Return [X, Y] of the center of cell containing provided text 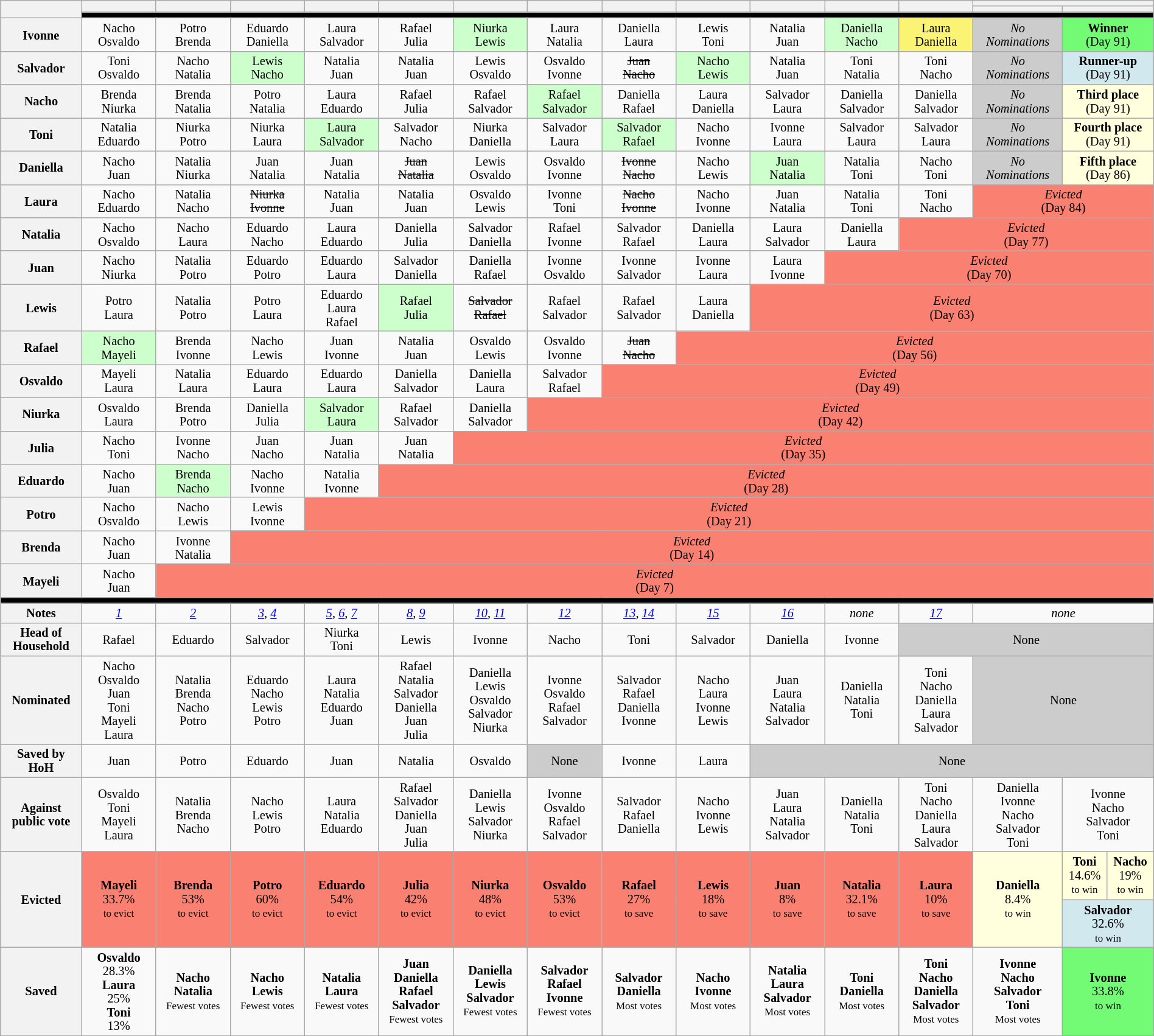
17 [936, 613]
2 [193, 613]
Evicted(Day 7) [655, 581]
BrendaNacho [193, 481]
SalvadorRafaelDaniellaIvonne [638, 700]
Brenda53%to evict [193, 900]
NachoIvonneMost votes [713, 991]
LauraNataliaEduardoJuan [341, 700]
NachoOsvaldoJuanToniMayeliLaura [119, 700]
Evicted(Day 70) [990, 268]
RafaelIvonne [564, 234]
NachoNatalia [193, 68]
Evicted(Day 49) [878, 381]
LauraNatalia [564, 34]
1 [119, 613]
Niurka [41, 414]
15 [713, 613]
Eduardo54%to evict [341, 900]
8, 9 [416, 613]
LewisIvonne [267, 514]
LauraIvonne [788, 268]
ToniDaniellaMost votes [862, 991]
NataliaLauraFewest votes [341, 991]
Lewis18%to save [713, 900]
BrendaNatalia [193, 101]
EduardoNachoLewisPotro [267, 700]
Notes [41, 613]
OsvaldoLaura [119, 414]
Potro60%to evict [267, 900]
ToniNachoDaniellaSalvadorMost votes [936, 991]
EduardoNacho [267, 234]
IvonneNachoSalvadorToniMost votes [1018, 991]
Juan8%to save [788, 900]
LewisNacho [267, 68]
13, 14 [638, 613]
Againstpublic vote [41, 814]
DaniellaNacho [862, 34]
Daniella8.4%to win [1018, 900]
Toni14.6%to win [1085, 875]
EduardoPotro [267, 268]
Saved by HoH [41, 761]
MayeliLaura [119, 381]
Osvaldo28.3%Laura25%Toni13% [119, 991]
NachoEduardo [119, 201]
DaniellaLewisSalvadorNiurka [490, 814]
Rafael27%to save [638, 900]
Mayeli [41, 581]
LewisToni [713, 34]
BrendaNiurka [119, 101]
DaniellaIvonneNachoSalvadorToni [1018, 814]
Evicted(Day 56) [915, 348]
NataliaBrendaNacho [193, 814]
SalvadorNacho [416, 134]
BrendaPotro [193, 414]
EduardoLauraRafael [341, 308]
Niurka48%to evict [490, 900]
10, 11 [490, 613]
Third place(Day 91) [1108, 101]
NataliaNacho [193, 201]
NachoLauraIvonneLewis [713, 700]
IvonneNatalia [193, 548]
Salvador32.6%to win [1108, 924]
12 [564, 613]
NiurkaLaura [267, 134]
Laura10%to save [936, 900]
RafaelNataliaSalvadorDaniellaJuanJulia [416, 700]
Nominated [41, 700]
SalvadorRafaelDaniella [638, 814]
PotroNatalia [267, 101]
NataliaEduardo [119, 134]
5, 6, 7 [341, 613]
Julia [41, 448]
Nacho19%to win [1131, 875]
NachoLewisPotro [267, 814]
Evicted(Day 14) [691, 548]
Brenda [41, 548]
Saved [41, 991]
Evicted(Day 77) [1026, 234]
Runner-up(Day 91) [1108, 68]
Evicted(Day 84) [1063, 201]
JuanDaniellaRafaelSalvadorFewest votes [416, 991]
Evicted(Day 63) [952, 308]
NataliaIvonne [341, 481]
Fourth place(Day 91) [1108, 134]
OsvaldoToniMayeliLaura [119, 814]
NachoLewisFewest votes [267, 991]
Natalia32.1%to save [862, 900]
NataliaLaura [193, 381]
Head of Household [41, 639]
Winner(Day 91) [1108, 34]
JuanIvonne [341, 348]
NataliaNiurka [193, 168]
NachoNiurka [119, 268]
IvonneNachoSalvadorToni [1108, 814]
16 [788, 613]
Osvaldo53%to evict [564, 900]
NiurkaPotro [193, 134]
DaniellaLewisOsvaldoSalvadorNiurka [490, 700]
NiurkaToni [341, 639]
IvonneToni [564, 201]
ToniOsvaldo [119, 68]
NachoNataliaFewest votes [193, 991]
Evicted(Day 21) [729, 514]
IvonneSalvador [638, 268]
Evicted(Day 42) [840, 414]
Mayeli33.7%to evict [119, 900]
NachoLaura [193, 234]
NiurkaDaniella [490, 134]
Evicted(Day 35) [803, 448]
EduardoDaniella [267, 34]
NiurkaIvonne [267, 201]
IvonneOsvaldo [564, 268]
PotroBrenda [193, 34]
Fifth place(Day 86) [1108, 168]
DaniellaLewisSalvadorFewest votes [490, 991]
NataliaLauraSalvadorMost votes [788, 991]
NachoIvonneLewis [713, 814]
BrendaIvonne [193, 348]
SalvadorRafaelIvonneFewest votes [564, 991]
NataliaBrendaNachoPotro [193, 700]
3, 4 [267, 613]
Ivonne33.8%to win [1108, 991]
LauraNataliaEduardo [341, 814]
NachoMayeli [119, 348]
Julia42%to evict [416, 900]
Evicted [41, 900]
ToniNatalia [862, 68]
NiurkaLewis [490, 34]
SalvadorDaniellaMost votes [638, 991]
Evicted(Day 28) [766, 481]
RafaelSalvadorDaniellaJuanJulia [416, 814]
